Scan for the cell matching the given text and deliver its [X, Y] coordinate at center. 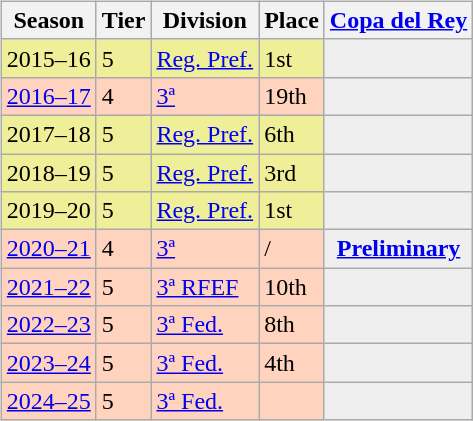
2024–25 [48, 401]
2018–19 [48, 173]
2016–17 [48, 96]
Copa del Rey [398, 20]
3ª RFEF [205, 287]
2022–23 [48, 325]
4th [292, 363]
19th [292, 96]
Tier [124, 20]
Place [292, 20]
2015–16 [48, 58]
3rd [292, 173]
Season [48, 20]
/ [292, 249]
2023–24 [48, 363]
10th [292, 287]
6th [292, 134]
Preliminary [398, 249]
2021–22 [48, 287]
2020–21 [48, 249]
2017–18 [48, 134]
Division [205, 20]
2019–20 [48, 211]
8th [292, 325]
